Determine the [x, y] coordinate at the center of the cell enclosing the given text.  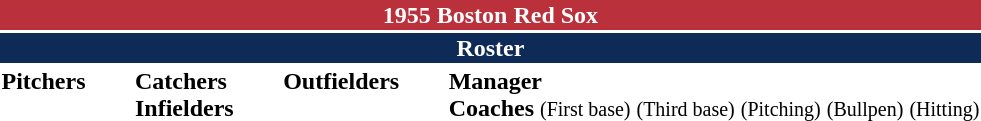
1955 Boston Red Sox [490, 15]
Roster [490, 48]
